For the text-containing cell, return its midpoint in (x, y) coordinate format. 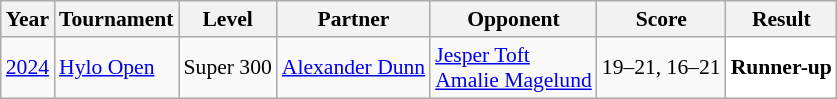
19–21, 16–21 (662, 68)
Alexander Dunn (354, 68)
2024 (28, 68)
Hylo Open (116, 68)
Super 300 (228, 68)
Partner (354, 19)
Result (782, 19)
Opponent (514, 19)
Runner-up (782, 68)
Tournament (116, 19)
Year (28, 19)
Score (662, 19)
Jesper Toft Amalie Magelund (514, 68)
Level (228, 19)
